Output the (x, y) coordinate of the center of the cell containing the given text.  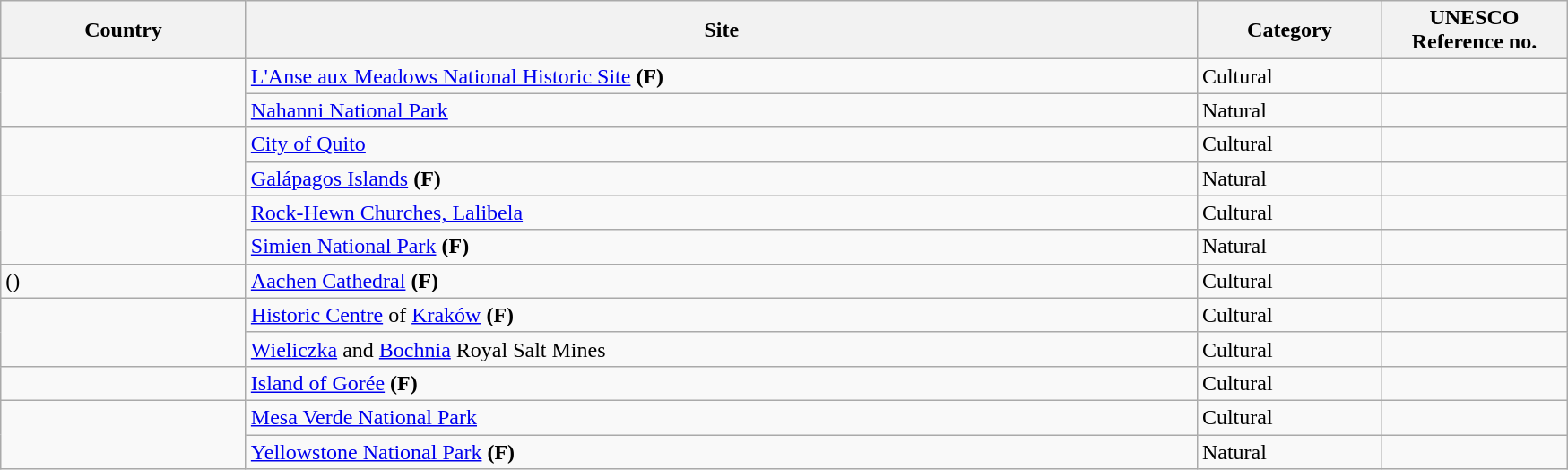
Galápagos Islands (F) (721, 178)
Yellowstone National Park (F) (721, 451)
Wieliczka and Bochnia Royal Salt Mines (721, 349)
Nahanni National Park (721, 110)
Island of Gorée (F) (721, 383)
Category (1289, 30)
Country (124, 30)
Historic Centre of Kraków (F) (721, 315)
Simien National Park (F) (721, 247)
Site (721, 30)
Mesa Verde National Park (721, 417)
() (124, 281)
City of Quito (721, 144)
L'Anse aux Meadows National Historic Site (F) (721, 76)
Aachen Cathedral (F) (721, 281)
Rock-Hewn Churches, Lalibela (721, 213)
UNESCO Reference no. (1474, 30)
